Detect which cell encompasses the target text, then output its (x, y) center coordinate. 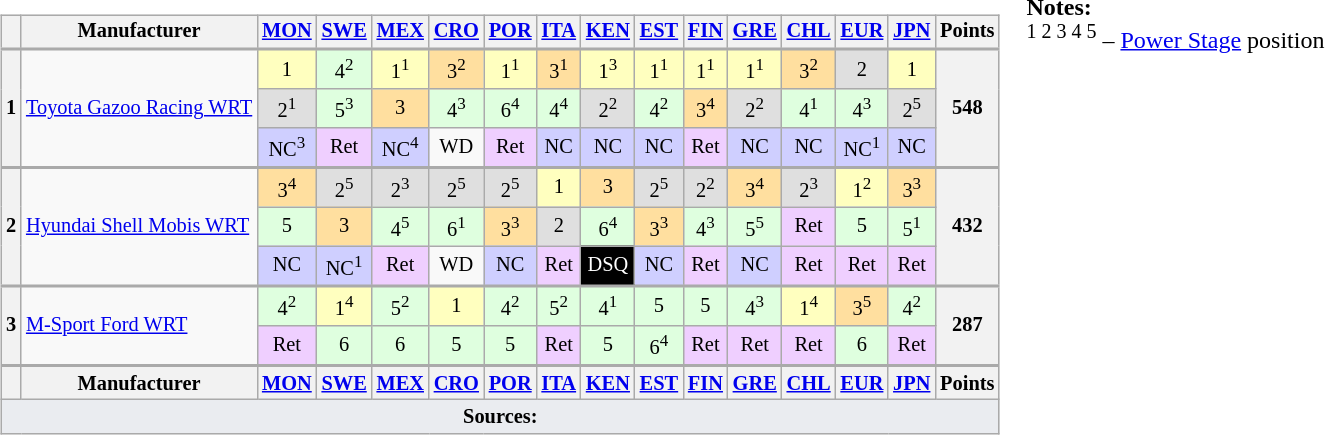
13 (608, 69)
12 (862, 187)
45 (400, 226)
21 (287, 108)
Toyota Gazoo Racing WRT (139, 108)
M-Sport Ford WRT (139, 326)
55 (755, 226)
NC3 (287, 148)
432 (967, 226)
NC4 (400, 148)
35 (862, 306)
53 (344, 108)
44 (559, 108)
31 (559, 69)
287 (967, 326)
51 (912, 226)
Sources: (500, 417)
DSQ (608, 266)
61 (456, 226)
Hyundai Shell Mobis WRT (139, 226)
548 (967, 108)
